From the cell containing the given text, extract its center point as (X, Y) coordinate. 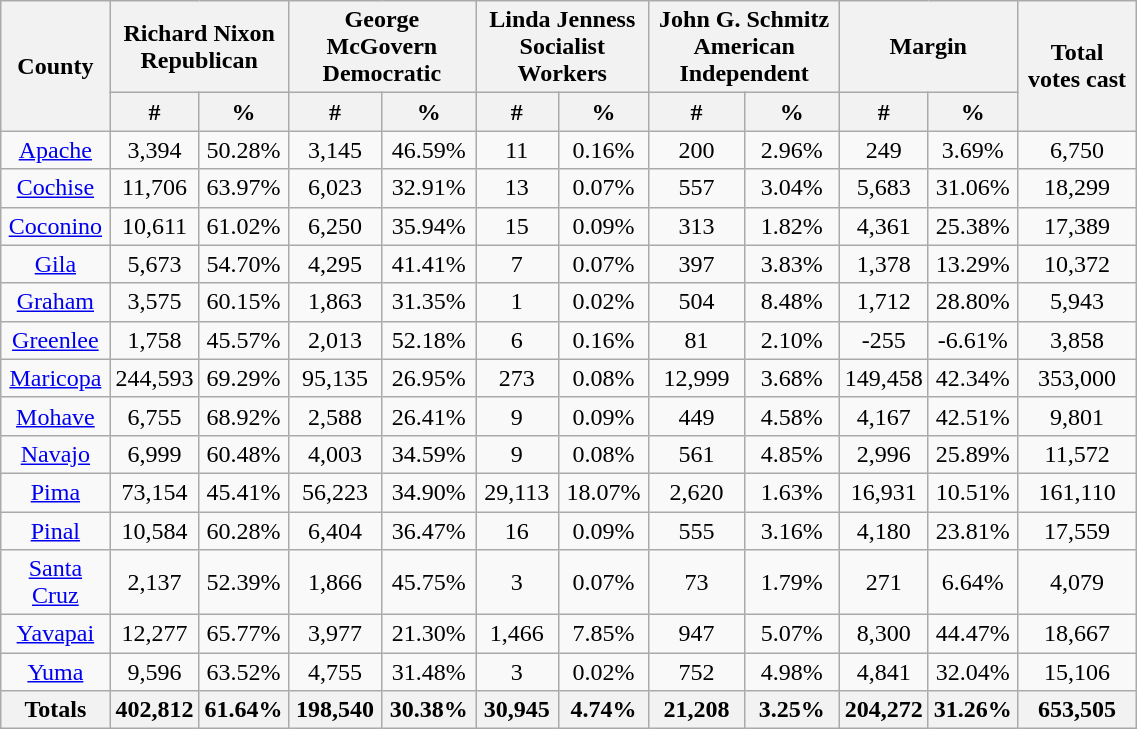
45.57% (244, 340)
2.10% (792, 340)
42.34% (972, 378)
6,755 (154, 416)
6,750 (1076, 150)
Pinal (56, 531)
Yuma (56, 672)
4.85% (792, 454)
Coconino (56, 226)
1.63% (792, 492)
Graham (56, 302)
1,712 (884, 302)
61.64% (244, 710)
1.79% (792, 582)
3,145 (335, 150)
Margin (928, 47)
3,394 (154, 150)
3.83% (792, 264)
25.38% (972, 226)
4,079 (1076, 582)
Navajo (56, 454)
9,596 (154, 672)
31.35% (429, 302)
4,295 (335, 264)
313 (696, 226)
2,620 (696, 492)
7.85% (604, 634)
8,300 (884, 634)
63.97% (244, 188)
4,003 (335, 454)
1,866 (335, 582)
Richard NixonRepublican (199, 47)
29,113 (517, 492)
4,841 (884, 672)
45.41% (244, 492)
6,999 (154, 454)
21,208 (696, 710)
18,667 (1076, 634)
9,801 (1076, 416)
Cochise (56, 188)
Santa Cruz (56, 582)
10,372 (1076, 264)
Totals (56, 710)
34.90% (429, 492)
Linda JennessSocialist Workers (562, 47)
County (56, 66)
12,999 (696, 378)
353,000 (1076, 378)
50.28% (244, 150)
John G. SchmitzAmerican Independent (744, 47)
31.48% (429, 672)
32.04% (972, 672)
198,540 (335, 710)
3.69% (972, 150)
18.07% (604, 492)
18,299 (1076, 188)
1,863 (335, 302)
60.28% (244, 531)
2.96% (792, 150)
273 (517, 378)
947 (696, 634)
3.16% (792, 531)
95,135 (335, 378)
149,458 (884, 378)
Yavapai (56, 634)
555 (696, 531)
1,758 (154, 340)
65.77% (244, 634)
54.70% (244, 264)
249 (884, 150)
-6.61% (972, 340)
Maricopa (56, 378)
10.51% (972, 492)
30,945 (517, 710)
6.64% (972, 582)
402,812 (154, 710)
2,137 (154, 582)
61.02% (244, 226)
2,996 (884, 454)
17,389 (1076, 226)
28.80% (972, 302)
73,154 (154, 492)
4,361 (884, 226)
16,931 (884, 492)
1,378 (884, 264)
45.75% (429, 582)
34.59% (429, 454)
56,223 (335, 492)
7 (517, 264)
271 (884, 582)
5.07% (792, 634)
3,977 (335, 634)
5,673 (154, 264)
21.30% (429, 634)
4,755 (335, 672)
30.38% (429, 710)
397 (696, 264)
3.25% (792, 710)
60.15% (244, 302)
2,588 (335, 416)
557 (696, 188)
3.68% (792, 378)
31.26% (972, 710)
60.48% (244, 454)
25.89% (972, 454)
3.04% (792, 188)
6,250 (335, 226)
44.47% (972, 634)
52.39% (244, 582)
4,167 (884, 416)
4,180 (884, 531)
George McGovernDemocratic (382, 47)
13 (517, 188)
4.74% (604, 710)
Mohave (56, 416)
52.18% (429, 340)
42.51% (972, 416)
26.95% (429, 378)
81 (696, 340)
63.52% (244, 672)
3,858 (1076, 340)
10,584 (154, 531)
35.94% (429, 226)
Apache (56, 150)
6,404 (335, 531)
561 (696, 454)
8.48% (792, 302)
11,572 (1076, 454)
15 (517, 226)
41.41% (429, 264)
31.06% (972, 188)
Greenlee (56, 340)
26.41% (429, 416)
204,272 (884, 710)
13.29% (972, 264)
3,575 (154, 302)
11,706 (154, 188)
73 (696, 582)
653,505 (1076, 710)
-255 (884, 340)
46.59% (429, 150)
69.29% (244, 378)
Total votes cast (1076, 66)
36.47% (429, 531)
10,611 (154, 226)
1 (517, 302)
12,277 (154, 634)
23.81% (972, 531)
1.82% (792, 226)
68.92% (244, 416)
752 (696, 672)
6,023 (335, 188)
11 (517, 150)
5,683 (884, 188)
6 (517, 340)
Pima (56, 492)
Gila (56, 264)
4.58% (792, 416)
1,466 (517, 634)
17,559 (1076, 531)
161,110 (1076, 492)
5,943 (1076, 302)
4.98% (792, 672)
32.91% (429, 188)
16 (517, 531)
504 (696, 302)
2,013 (335, 340)
15,106 (1076, 672)
200 (696, 150)
449 (696, 416)
244,593 (154, 378)
